Locate the cell with the specified text and output its [X, Y] center coordinate. 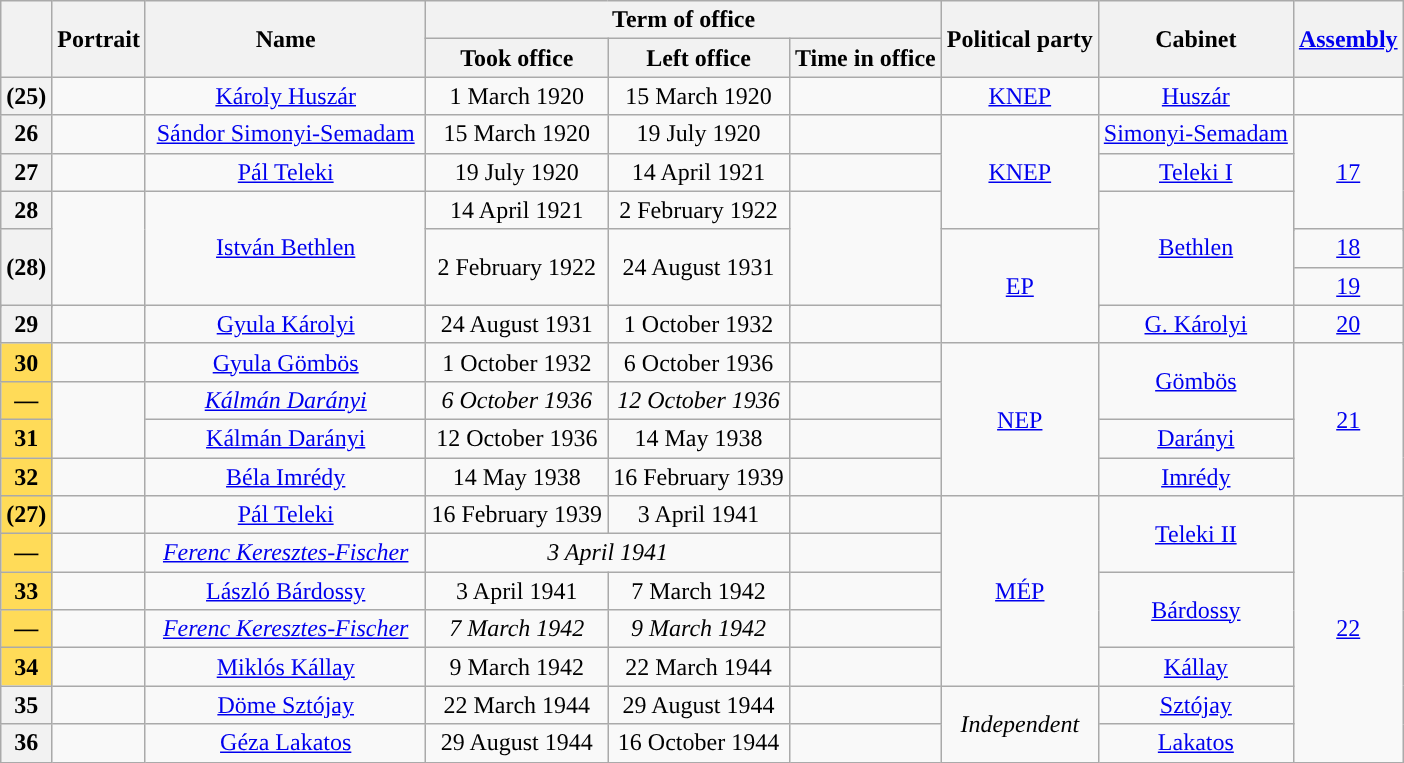
(27) [26, 515]
33 [26, 591]
(28) [26, 267]
Darányi [1196, 438]
30 [26, 362]
35 [26, 705]
Independent [1020, 724]
Gyula Károlyi [285, 324]
31 [26, 438]
19 [1348, 286]
Political party [1020, 39]
29 [26, 324]
Károly Huszár [285, 96]
Portrait [99, 39]
32 [26, 477]
MÉP [1020, 591]
Sztójay [1196, 705]
Bárdossy [1196, 610]
Teleki II [1196, 534]
Assembly [1348, 39]
NEP [1020, 419]
16 October 1944 [699, 743]
Took office [517, 58]
(25) [26, 96]
34 [26, 667]
22 [1348, 629]
36 [26, 743]
Cabinet [1196, 39]
Term of office [684, 20]
Bethlen [1196, 248]
Imrédy [1196, 477]
17 [1348, 172]
Teleki I [1196, 172]
Döme Sztójay [285, 705]
Miklós Kállay [285, 667]
László Bárdossy [285, 591]
István Bethlen [285, 248]
EP [1020, 286]
Béla Imrédy [285, 477]
18 [1348, 248]
21 [1348, 419]
Huszár [1196, 96]
Lakatos [1196, 743]
27 [26, 172]
Sándor Simonyi-Semadam [285, 134]
28 [26, 210]
Géza Lakatos [285, 743]
Left office [699, 58]
Simonyi-Semadam [1196, 134]
Time in office [865, 58]
Gyula Gömbös [285, 362]
26 [26, 134]
1 March 1920 [517, 96]
Kállay [1196, 667]
20 [1348, 324]
Name [285, 39]
G. Károlyi [1196, 324]
Gömbös [1196, 381]
